Detect which cell encompasses the target text, then output its (x, y) center coordinate. 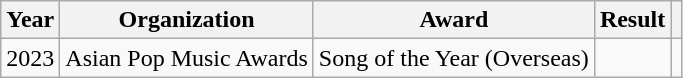
Organization (187, 20)
Year (30, 20)
Result (632, 20)
2023 (30, 58)
Asian Pop Music Awards (187, 58)
Award (454, 20)
Song of the Year (Overseas) (454, 58)
